Identify which cell holds the provided text, then report its (X, Y) central coordinate. 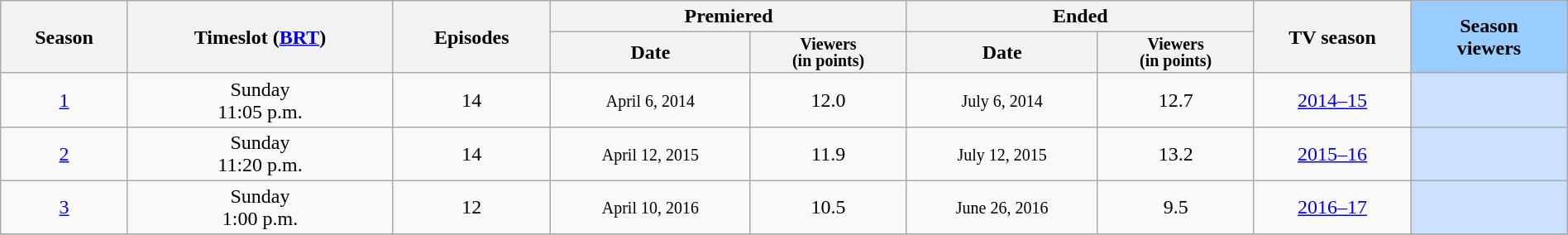
July 6, 2014 (1002, 99)
Season (65, 37)
TV season (1331, 37)
April 10, 2016 (650, 207)
12.0 (829, 99)
3 (65, 207)
Seasonviewers (1489, 37)
2 (65, 154)
Ended (1080, 17)
April 12, 2015 (650, 154)
2015–16 (1331, 154)
10.5 (829, 207)
Episodes (471, 37)
July 12, 2015 (1002, 154)
Sunday1:00 p.m. (260, 207)
Timeslot (BRT) (260, 37)
June 26, 2016 (1002, 207)
13.2 (1176, 154)
Sunday11:20 p.m. (260, 154)
12 (471, 207)
2016–17 (1331, 207)
11.9 (829, 154)
Sunday11:05 p.m. (260, 99)
Premiered (729, 17)
1 (65, 99)
2014–15 (1331, 99)
9.5 (1176, 207)
April 6, 2014 (650, 99)
12.7 (1176, 99)
